Find where the given text appears and provide that cell's center as [X, Y] coordinate. 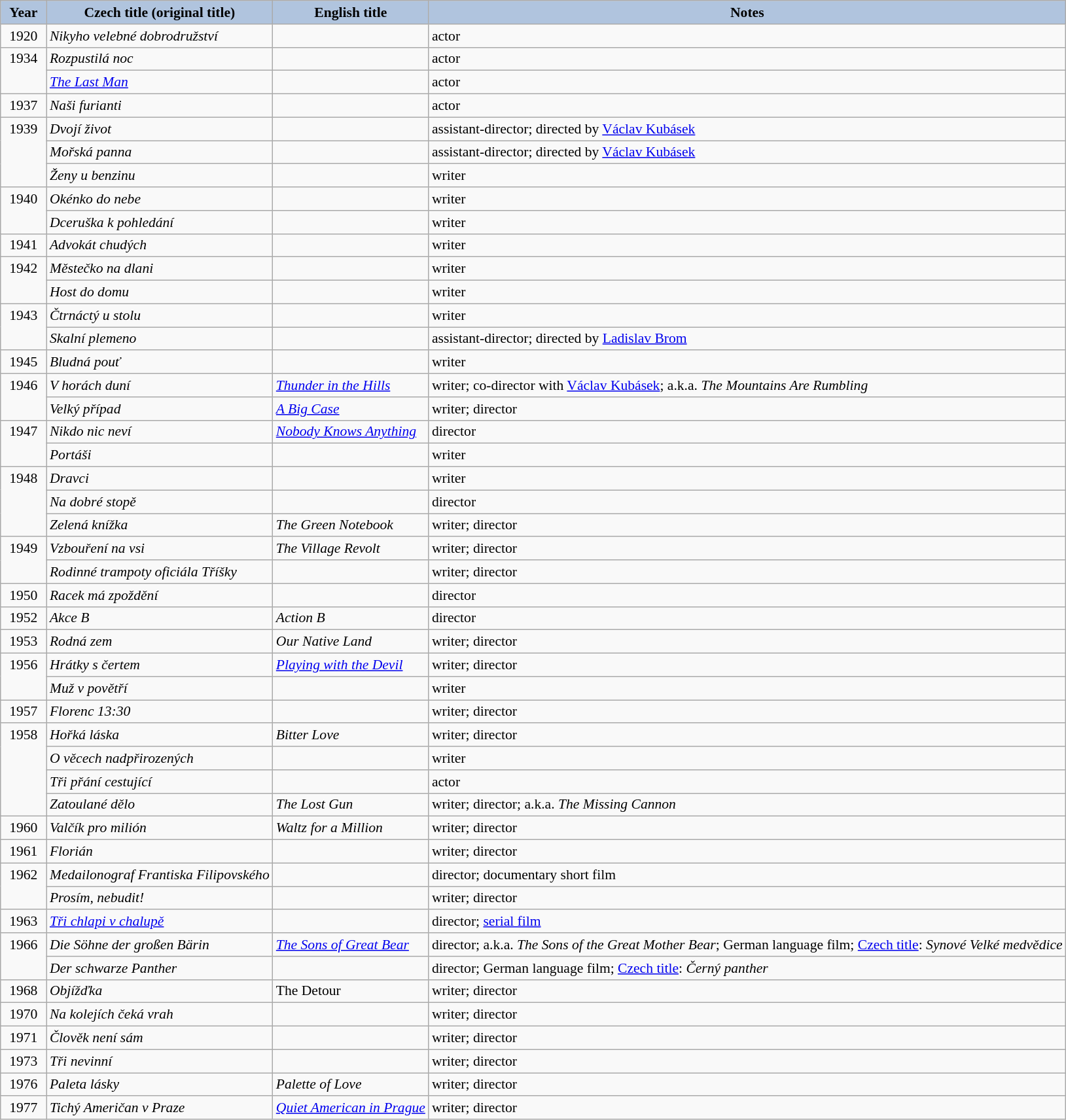
1973 [24, 1061]
director; documentary short film [747, 875]
1950 [24, 595]
Thunder in the Hills [351, 385]
Medailonograf Frantiska Filipovského [160, 875]
Zatoulané dělo [160, 805]
1947 [24, 444]
Velký případ [160, 409]
Czech title (original title) [160, 12]
The Village Revolt [351, 549]
1960 [24, 828]
1943 [24, 327]
The Green Notebook [351, 525]
Palette of Love [351, 1085]
Rodinné trampoty oficiála Tříšky [160, 572]
1920 [24, 36]
Prosím, nebudit! [160, 898]
1963 [24, 922]
1942 [24, 280]
Vzbouření na vsi [160, 549]
1940 [24, 211]
Objížďka [160, 991]
1961 [24, 852]
Paleta lásky [160, 1085]
Městečko na dlani [160, 269]
1966 [24, 956]
1946 [24, 396]
Naši furianti [160, 106]
Člověk není sám [160, 1038]
Florenc 13:30 [160, 712]
1956 [24, 676]
Advokát chudých [160, 245]
1962 [24, 886]
The Last Man [160, 82]
1949 [24, 560]
Action B [351, 618]
1970 [24, 1015]
Host do domu [160, 292]
Tři nevinní [160, 1061]
The Sons of Great Bear [351, 945]
Der schwarze Panther [160, 968]
director; a.k.a. The Sons of the Great Mother Bear; German language film; Czech title: Synové Velké medvědice [747, 945]
director; serial film [747, 922]
Čtrnáctý u stolu [160, 315]
1976 [24, 1085]
1937 [24, 106]
Mořská panna [160, 152]
writer; co-director with Václav Kubásek; a.k.a. The Mountains Are Rumbling [747, 385]
director; German language film; Czech title: Černý panther [747, 968]
O věcech nadpřirozených [160, 758]
Portáši [160, 455]
1971 [24, 1038]
Akce B [160, 618]
Waltz for a Million [351, 828]
Nikyho velebné dobrodružství [160, 36]
Okénko do nebe [160, 199]
The Detour [351, 991]
1957 [24, 712]
Nobody Knows Anything [351, 432]
Bludná pouť [160, 362]
Bitter Love [351, 735]
1945 [24, 362]
Na dobré stopě [160, 502]
Skalní plemeno [160, 339]
Rozpustilá noc [160, 59]
1952 [24, 618]
Na kolejích čeká vrah [160, 1015]
writer; director; a.k.a. The Missing Cannon [747, 805]
Hrátky s čertem [160, 665]
Tři přání cestující [160, 782]
V horách duní [160, 385]
Tři chlapi v chalupě [160, 922]
1977 [24, 1108]
Playing with the Devil [351, 665]
Quiet American in Prague [351, 1108]
1934 [24, 71]
Valčík pro milión [160, 828]
1948 [24, 502]
Our Native Land [351, 642]
assistant-director; directed by Ladislav Brom [747, 339]
Dvojí život [160, 129]
Florián [160, 852]
Zelená knížka [160, 525]
Tichý Američan v Praze [160, 1108]
Dceruška k pohledání [160, 222]
Ženy u benzinu [160, 176]
Racek má zpoždění [160, 595]
1968 [24, 991]
Year [24, 12]
1939 [24, 152]
Die Söhne der großen Bärin [160, 945]
1958 [24, 770]
Dravci [160, 479]
English title [351, 12]
Nikdo nic neví [160, 432]
1953 [24, 642]
Muž v povětří [160, 688]
A Big Case [351, 409]
Hořká láska [160, 735]
The Lost Gun [351, 805]
1941 [24, 245]
Rodná zem [160, 642]
Notes [747, 12]
